Identify which cell holds the provided text, then report its (X, Y) central coordinate. 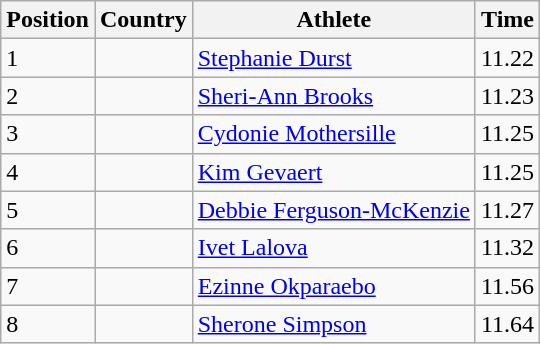
Debbie Ferguson-McKenzie (334, 210)
Stephanie Durst (334, 58)
11.27 (507, 210)
2 (48, 96)
11.56 (507, 286)
4 (48, 172)
5 (48, 210)
Position (48, 20)
3 (48, 134)
Cydonie Mothersille (334, 134)
Country (143, 20)
11.64 (507, 324)
Kim Gevaert (334, 172)
8 (48, 324)
11.32 (507, 248)
Ezinne Okparaebo (334, 286)
7 (48, 286)
6 (48, 248)
Time (507, 20)
1 (48, 58)
11.23 (507, 96)
Sheri-Ann Brooks (334, 96)
Athlete (334, 20)
11.22 (507, 58)
Ivet Lalova (334, 248)
Sherone Simpson (334, 324)
